Pinpoint the cell where the given text exists, returning its (x, y) midpoint coordinate. 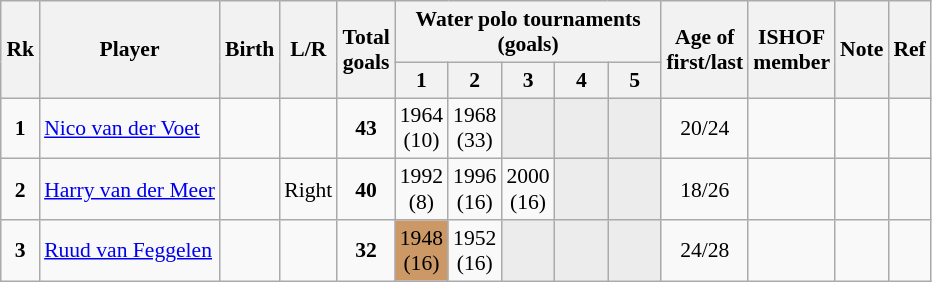
Totalgoals (366, 50)
2000(16) (528, 190)
Water polo tournaments(goals) (528, 32)
1964(10) (422, 128)
1952(16) (474, 250)
1996(16) (474, 190)
1948(16) (422, 250)
Note (862, 50)
Right (308, 190)
40 (366, 190)
Player (130, 50)
24/28 (704, 250)
43 (366, 128)
32 (366, 250)
18/26 (704, 190)
Birth (250, 50)
4 (582, 80)
Nico van der Voet (130, 128)
Ruud van Feggelen (130, 250)
Harry van der Meer (130, 190)
5 (634, 80)
L/R (308, 50)
Age offirst/last (704, 50)
Ref (909, 50)
1992(8) (422, 190)
20/24 (704, 128)
Rk (20, 50)
ISHOFmember (792, 50)
1968(33) (474, 128)
